Locate the cell with the specified text and output its (x, y) center coordinate. 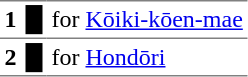
for Kōiki-kōen-mae (147, 20)
2 (10, 57)
1 (10, 20)
for Hondōri (147, 57)
